Provide the [x, y] coordinate of the cell's center where the given text is located.  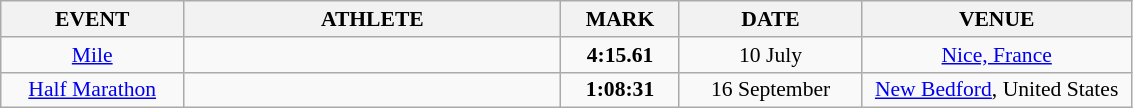
MARK [620, 19]
16 September [770, 90]
Mile [92, 55]
1:08:31 [620, 90]
ATHLETE [372, 19]
Nice, France [996, 55]
EVENT [92, 19]
4:15.61 [620, 55]
Half Marathon [92, 90]
10 July [770, 55]
New Bedford, United States [996, 90]
DATE [770, 19]
VENUE [996, 19]
